Search for the cell housing the specified text and yield its [X, Y] center coordinate. 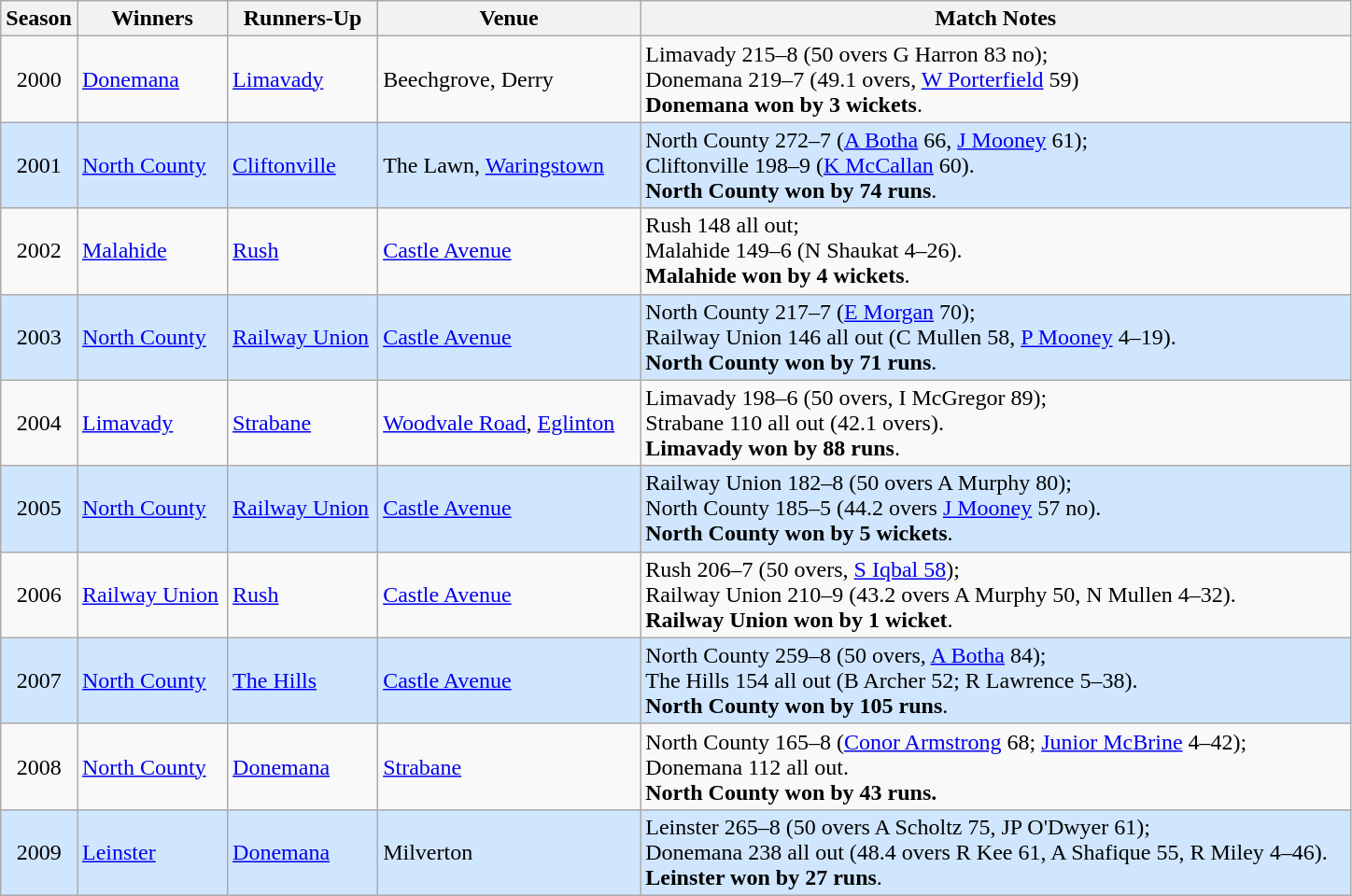
North County 217–7 (E Morgan 70);Railway Union 146 all out (C Mullen 58, P Mooney 4–19).North County won by 71 runs. [995, 337]
2003 [39, 337]
Malahide [151, 251]
Limavady 198–6 (50 overs, I McGregor 89);Strabane 110 all out (42.1 overs).Limavady won by 88 runs. [995, 423]
Railway Union 182–8 (50 overs A Murphy 80);North County 185–5 (44.2 overs J Mooney 57 no).North County won by 5 wickets. [995, 509]
2002 [39, 251]
Limavady 215–8 (50 overs G Harron 83 no);Donemana 219–7 (49.1 overs, W Porterfield 59)Donemana won by 3 wickets. [995, 79]
Cliftonville [303, 165]
2007 [39, 680]
2009 [39, 852]
2006 [39, 595]
Rush 206–7 (50 overs, S Iqbal 58);Railway Union 210–9 (43.2 overs A Murphy 50, N Mullen 4–32).Railway Union won by 1 wicket. [995, 595]
North County 272–7 (A Botha 66, J Mooney 61);Cliftonville 198–9 (K McCallan 60).North County won by 74 runs. [995, 165]
2000 [39, 79]
Leinster [151, 852]
2005 [39, 509]
2004 [39, 423]
2001 [39, 165]
North County 259–8 (50 overs, A Botha 84);The Hills 154 all out (B Archer 52; R Lawrence 5–38).North County won by 105 runs. [995, 680]
Winners [151, 19]
The Hills [303, 680]
2008 [39, 766]
Milverton [510, 852]
Venue [510, 19]
The Lawn, Waringstown [510, 165]
Beechgrove, Derry [510, 79]
Match Notes [995, 19]
Woodvale Road, Eglinton [510, 423]
North County 165–8 (Conor Armstrong 68; Junior McBrine 4–42);Donemana 112 all out.North County won by 43 runs. [995, 766]
Season [39, 19]
Runners-Up [303, 19]
Rush 148 all out;Malahide 149–6 (N Shaukat 4–26).Malahide won by 4 wickets. [995, 251]
